Return (X, Y) of the center of cell containing provided text 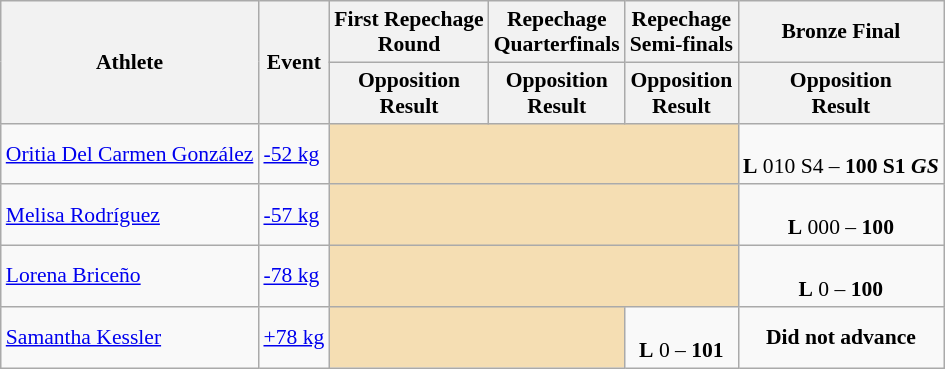
Oritia Del Carmen González (130, 154)
-78 kg (294, 276)
+78 kg (294, 338)
-52 kg (294, 154)
Event (294, 62)
Samantha Kessler (130, 338)
Did not advance (841, 338)
First Repechage Round (408, 32)
-57 kg (294, 216)
L 000 – 100 (841, 216)
Repechage Quarterfinals (557, 32)
Repechage Semi-finals (682, 32)
L 0 – 100 (841, 276)
Lorena Briceño (130, 276)
Melisa Rodríguez (130, 216)
Bronze Final (841, 32)
L 0 – 101 (682, 338)
L 010 S4 – 100 S1 GS (841, 154)
Athlete (130, 62)
